Determine the (X, Y) coordinate at the center of the cell enclosing the given text.  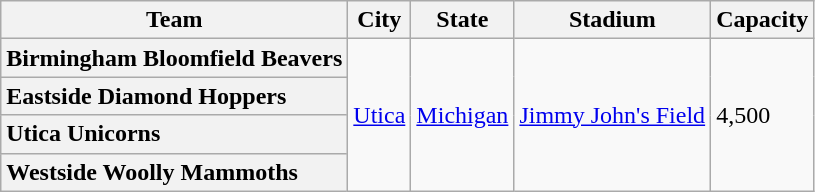
State (462, 20)
Utica (380, 115)
Stadium (612, 20)
Jimmy John's Field (612, 115)
Birmingham Bloomfield Beavers (174, 58)
Michigan (462, 115)
Team (174, 20)
Westside Woolly Mammoths (174, 172)
4,500 (762, 115)
Capacity (762, 20)
City (380, 20)
Eastside Diamond Hoppers (174, 96)
Utica Unicorns (174, 134)
